For the text-containing cell, return its midpoint in [x, y] coordinate format. 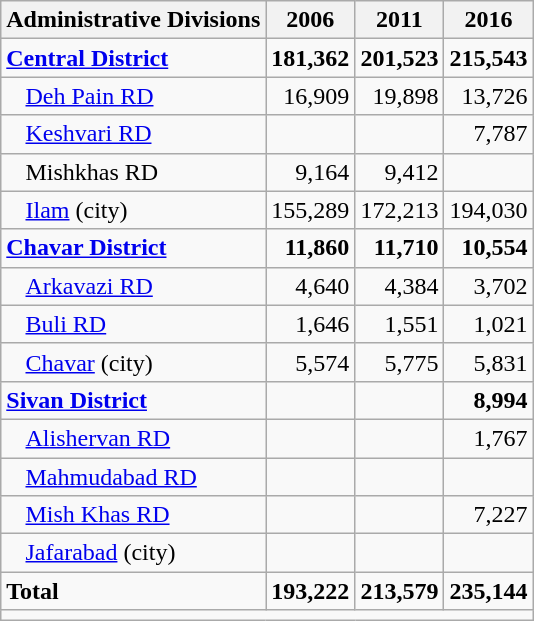
Jafarabad (city) [134, 553]
Buli RD [134, 324]
5,574 [310, 362]
213,579 [400, 591]
193,222 [310, 591]
19,898 [400, 96]
172,213 [400, 210]
13,726 [488, 96]
194,030 [488, 210]
Total [134, 591]
Sivan District [134, 400]
215,543 [488, 58]
181,362 [310, 58]
5,775 [400, 362]
4,384 [400, 286]
Keshvari RD [134, 134]
Mahmudabad RD [134, 477]
Alishervan RD [134, 438]
2011 [400, 20]
2016 [488, 20]
155,289 [310, 210]
4,640 [310, 286]
Central District [134, 58]
Mish Khas RD [134, 515]
1,021 [488, 324]
8,994 [488, 400]
16,909 [310, 96]
7,227 [488, 515]
Arkavazi RD [134, 286]
3,702 [488, 286]
11,710 [400, 248]
7,787 [488, 134]
Mishkhas RD [134, 172]
235,144 [488, 591]
10,554 [488, 248]
11,860 [310, 248]
Administrative Divisions [134, 20]
9,412 [400, 172]
2006 [310, 20]
1,551 [400, 324]
5,831 [488, 362]
9,164 [310, 172]
Ilam (city) [134, 210]
1,767 [488, 438]
1,646 [310, 324]
Deh Pain RD [134, 96]
Chavar District [134, 248]
Chavar (city) [134, 362]
201,523 [400, 58]
